Return [X, Y] of the center of cell containing provided text 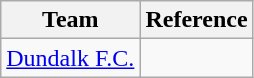
Team [70, 20]
Dundalk F.C. [70, 58]
Reference [196, 20]
